Search for the cell housing the specified text and yield its [x, y] center coordinate. 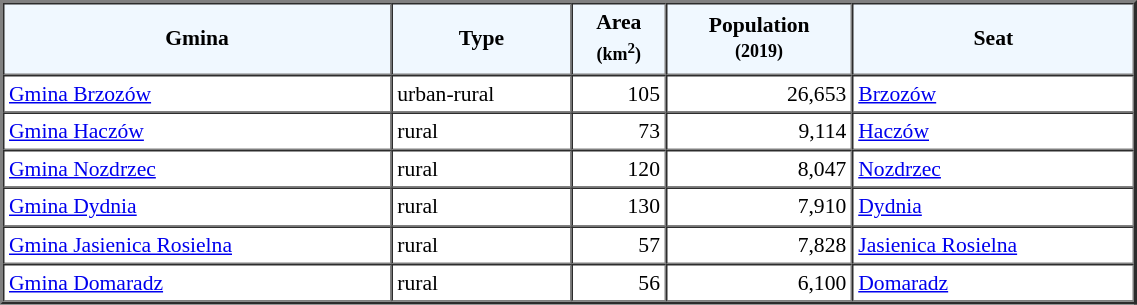
Gmina Haczów [197, 131]
Gmina Brzozów [197, 93]
Seat [993, 38]
urban-rural [481, 93]
Gmina Nozdrzec [197, 169]
Gmina [197, 38]
57 [619, 245]
73 [619, 131]
6,100 [759, 283]
Jasienica Rosielna [993, 245]
120 [619, 169]
Haczów [993, 131]
130 [619, 207]
Nozdrzec [993, 169]
Dydnia [993, 207]
Gmina Dydnia [197, 207]
9,114 [759, 131]
Brzozów [993, 93]
26,653 [759, 93]
Domaradz [993, 283]
105 [619, 93]
Area(km2) [619, 38]
8,047 [759, 169]
7,828 [759, 245]
Population(2019) [759, 38]
Gmina Jasienica Rosielna [197, 245]
7,910 [759, 207]
Gmina Domaradz [197, 283]
Type [481, 38]
56 [619, 283]
